Find where the given text appears and provide that cell's center as [x, y] coordinate. 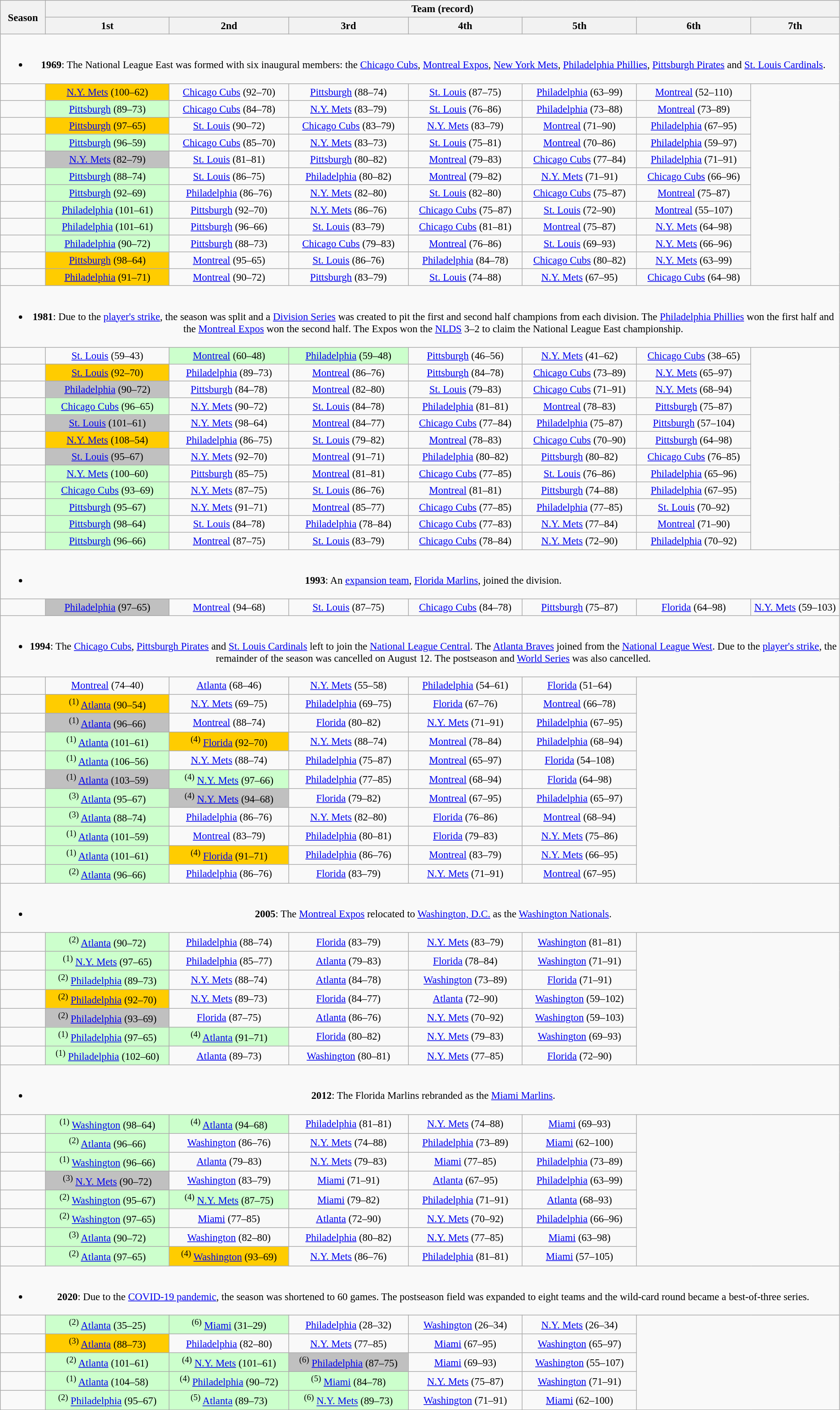
Philadelphia (59–48) [348, 356]
Chicago Cubs (80–82) [579, 260]
(4) Washington (93–69) [229, 1256]
(3) Atlanta (95–67) [107, 798]
Montreal (87–75) [229, 541]
N.Y. Mets (100–62) [107, 92]
(2) Atlanta (90–72) [107, 942]
Chicago Cubs (85–70) [229, 143]
Philadelphia (28–32) [348, 1324]
N.Y. Mets (89–73) [229, 999]
(4) Atlanta (94–68) [229, 1124]
N.Y. Mets (67–95) [579, 278]
Philadelphia (65–97) [579, 798]
5th [579, 26]
St. Louis (79–83) [465, 390]
N.Y. Mets (91–71) [229, 508]
Pittsburgh (88–73) [229, 244]
St. Louis (69–93) [579, 244]
St. Louis (95–67) [107, 457]
N.Y. Mets (77–84) [579, 524]
Pittsburgh (92–69) [107, 193]
Pittsburgh (89–73) [107, 109]
N.Y. Mets (64–98) [694, 227]
Atlanta (68–46) [229, 686]
Montreal (65–97) [465, 760]
Florida (51–64) [579, 686]
(2) Philadelphia (95–67) [107, 1400]
Florida (67–76) [465, 703]
6th [694, 26]
N.Y. Mets (65–97) [694, 373]
Montreal (79–82) [465, 176]
4th [465, 26]
Miami (67–95) [465, 1344]
2012: The Florida Marlins rebranded as the Miami Marlins. [420, 1090]
Chicago Cubs (93–69) [107, 490]
Atlanta (89–73) [229, 1055]
Washington (80–81) [348, 1055]
(1) Atlanta (106–56) [107, 760]
Philadelphia (91–71) [107, 278]
(2) Philadelphia (89–73) [107, 980]
Chicago Cubs (81–81) [465, 227]
N.Y. Mets (26–34) [579, 1324]
Chicago Cubs (71–91) [579, 390]
N.Y. Mets (72–90) [579, 541]
(1) Philadelphia (97–65) [107, 1037]
(4) N.Y. Mets (94–68) [229, 798]
Montreal (85–77) [348, 508]
1st [107, 26]
N.Y. Mets (59–103) [795, 607]
N.Y. Mets (108–54) [107, 440]
Philadelphia (54–61) [465, 686]
Chicago Cubs (76–85) [694, 457]
Chicago Cubs (96–65) [107, 406]
(4) N.Y. Mets (87–75) [229, 1199]
(6) Miami (31–29) [229, 1324]
N.Y. Mets (82–79) [107, 160]
Chicago Cubs (77–83) [465, 524]
Pittsburgh (83–79) [348, 278]
(3) Atlanta (90–72) [107, 1237]
(5) Atlanta (89–73) [229, 1400]
Miami (57–105) [579, 1256]
Chicago Cubs (79–83) [348, 244]
St. Louis (92–70) [107, 373]
Montreal (66–78) [579, 703]
(1) Philadelphia (102–60) [107, 1055]
Chicago Cubs (83–79) [348, 126]
(1) N.Y. Mets (97–65) [107, 961]
Atlanta (68–93) [579, 1199]
Florida (79–82) [348, 798]
Chicago Cubs (78–84) [465, 541]
(3) N.Y. Mets (90–72) [107, 1180]
Pittsburgh (74–88) [579, 490]
(2) Philadelphia (92–70) [107, 999]
N.Y. Mets (90–72) [229, 406]
(4) Florida (92–70) [229, 742]
N.Y. Mets (100–60) [107, 474]
Washington (83–79) [229, 1180]
St. Louis (79–82) [348, 440]
St. Louis (82–80) [465, 193]
Montreal (76–86) [465, 244]
(1) Atlanta (101–59) [107, 836]
Washington (86–76) [229, 1143]
Washington (59–102) [579, 999]
Philadelphia (88–74) [229, 942]
Philadelphia (84–78) [465, 260]
Philadelphia (66–96) [579, 1219]
Florida (84–77) [348, 999]
Washington (69–93) [579, 1037]
Montreal (88–74) [229, 722]
(4) N.Y. Mets (101–61) [229, 1362]
Atlanta (86–76) [348, 1018]
Philadelphia (73–88) [579, 109]
N.Y. Mets (63–99) [694, 260]
Philadelphia (82–80) [229, 1344]
(6) Philadelphia (87–75) [348, 1362]
N.Y. Mets (98–64) [229, 423]
Pittsburgh (97–65) [107, 126]
Montreal (86–76) [348, 373]
Philadelphia (85–77) [229, 961]
Florida (79–83) [465, 836]
Pittsburgh (96–59) [107, 143]
Chicago Cubs (73–89) [579, 373]
(4) Atlanta (91–71) [229, 1037]
(1) Washington (98–64) [107, 1124]
Pittsburgh (64–98) [694, 440]
(1) Atlanta (103–59) [107, 779]
(1) Atlanta (96–66) [107, 722]
3rd [348, 26]
Washington (73–89) [465, 980]
Montreal (94–68) [229, 607]
(2) Washington (95–67) [107, 1199]
Montreal (90–72) [229, 278]
St. Louis (74–88) [465, 278]
Pittsburgh (57–104) [694, 423]
Montreal (84–77) [348, 423]
Philadelphia (59–97) [694, 143]
Montreal (74–40) [107, 686]
Montreal (52–110) [694, 92]
Washington (81–81) [579, 942]
1993: An expansion team, Florida Marlins, joined the division. [420, 574]
Washington (59–103) [579, 1018]
Montreal (78–84) [465, 742]
Miami (71–91) [348, 1180]
Chicago Cubs (66–96) [694, 176]
Florida (54–108) [579, 760]
Philadelphia (68–94) [579, 742]
N.Y. Mets (69–75) [229, 703]
Florida (87–75) [229, 1018]
Washington (82–80) [229, 1237]
Philadelphia (78–84) [348, 524]
Montreal (79–83) [465, 160]
(3) Atlanta (88–73) [107, 1344]
Team (record) [442, 9]
(2) Philadelphia (93–69) [107, 1018]
N.Y. Mets (68–94) [694, 390]
(5) Miami (84–78) [348, 1381]
Pittsburgh (92–70) [229, 210]
2nd [229, 26]
Chicago Cubs (64–98) [694, 278]
Montreal (55–107) [694, 210]
(6) N.Y. Mets (89–73) [348, 1400]
(2) Washington (97–65) [107, 1219]
Chicago Cubs (92–70) [229, 92]
Philadelphia (97–65) [107, 607]
Florida (72–90) [579, 1055]
Montreal (60–48) [229, 356]
(4) Philadelphia (90–72) [229, 1381]
(4) N.Y. Mets (97–66) [229, 779]
Washington (65–97) [579, 1344]
Philadelphia (80–81) [348, 836]
Pittsburgh (46–56) [465, 356]
St. Louis (70–92) [694, 508]
Florida (71–91) [579, 980]
St. Louis (86–75) [229, 176]
N.Y. Mets (92–70) [229, 457]
(1) Atlanta (104–58) [107, 1381]
(2) Atlanta (101–61) [107, 1362]
(2) Atlanta (97–65) [107, 1256]
N.Y. Mets (75–86) [579, 836]
St. Louis (101–61) [107, 423]
Philadelphia (65–96) [694, 474]
St. Louis (72–90) [579, 210]
Philadelphia (89–73) [229, 373]
Atlanta (67–95) [465, 1180]
N.Y. Mets (75–87) [465, 1381]
Chicago Cubs (38–65) [694, 356]
Philadelphia (70–92) [694, 541]
(4) Florida (91–71) [229, 855]
2005: The Montreal Expos relocated to Washington, D.C. as the Washington Nationals. [420, 908]
(2) Atlanta (35–25) [107, 1324]
Chicago Cubs (70–90) [579, 440]
St. Louis (75–81) [465, 143]
N.Y. Mets (87–75) [229, 490]
Montreal (95–65) [229, 260]
Florida (76–86) [465, 817]
Montreal (91–71) [348, 457]
Florida (78–84) [465, 961]
Miami (79–82) [348, 1199]
Washington (55–107) [579, 1362]
St. Louis (90–72) [229, 126]
Pittsburgh (85–75) [229, 474]
Montreal (73–89) [694, 109]
Atlanta (84–78) [348, 980]
Montreal (70–86) [579, 143]
Miami (63–98) [579, 1237]
N.Y. Mets (55–58) [348, 686]
Montreal (82–80) [348, 390]
N.Y. Mets (66–95) [579, 855]
7th [795, 26]
Philadelphia (86–75) [229, 440]
(1) Washington (96–66) [107, 1162]
(1) Atlanta (90–54) [107, 703]
N.Y. Mets (83–73) [348, 143]
N.Y. Mets (66–96) [694, 244]
N.Y. Mets (41–62) [579, 356]
St. Louis (59–43) [107, 356]
Washington (26–34) [465, 1324]
Philadelphia (69–75) [348, 703]
Pittsburgh (95–67) [107, 508]
Season [23, 17]
(3) Atlanta (88–74) [107, 817]
St. Louis (81–81) [229, 160]
